Locate the cell with the specified text and output its (x, y) center coordinate. 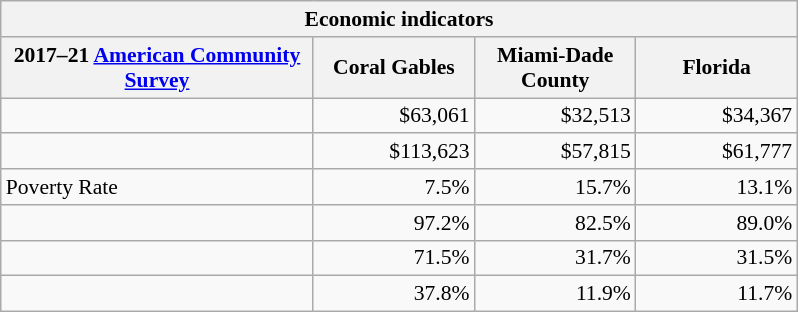
89.0% (716, 223)
37.8% (394, 294)
$61,777 (716, 152)
31.7% (556, 258)
Florida (716, 68)
Poverty Rate (158, 187)
13.1% (716, 187)
11.7% (716, 294)
Economic indicators (399, 19)
97.2% (394, 223)
71.5% (394, 258)
$63,061 (394, 116)
Miami-Dade County (556, 68)
7.5% (394, 187)
$34,367 (716, 116)
31.5% (716, 258)
$32,513 (556, 116)
Coral Gables (394, 68)
$113,623 (394, 152)
2017–21 American Community Survey (158, 68)
82.5% (556, 223)
11.9% (556, 294)
$57,815 (556, 152)
15.7% (556, 187)
